Find where the given text appears and provide that cell's center as (X, Y) coordinate. 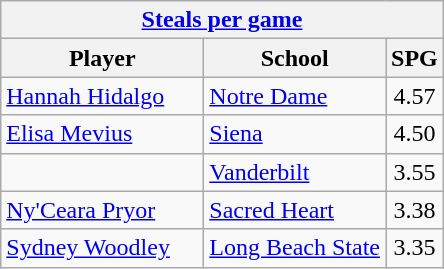
4.50 (415, 134)
SPG (415, 58)
Siena (295, 134)
3.55 (415, 172)
4.57 (415, 96)
School (295, 58)
Ny'Ceara Pryor (102, 210)
Long Beach State (295, 248)
3.38 (415, 210)
Elisa Mevius (102, 134)
Steals per game (222, 20)
Sydney Woodley (102, 248)
Hannah Hidalgo (102, 96)
3.35 (415, 248)
Vanderbilt (295, 172)
Notre Dame (295, 96)
Sacred Heart (295, 210)
Player (102, 58)
